Determine the (x, y) coordinate at the center of the cell enclosing the given text.  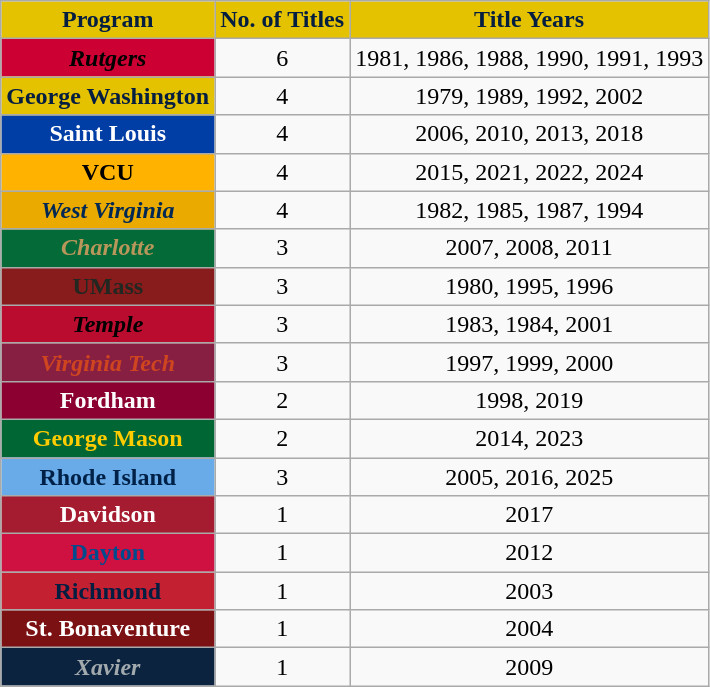
2014, 2023 (530, 438)
UMass (108, 286)
1979, 1989, 1992, 2002 (530, 96)
Davidson (108, 515)
1983, 1984, 2001 (530, 324)
Rhode Island (108, 477)
2006, 2010, 2013, 2018 (530, 134)
2012 (530, 553)
2005, 2016, 2025 (530, 477)
Program (108, 20)
1998, 2019 (530, 400)
1982, 1985, 1987, 1994 (530, 210)
Saint Louis (108, 134)
2015, 2021, 2022, 2024 (530, 172)
2004 (530, 629)
Virginia Tech (108, 362)
2007, 2008, 2011 (530, 248)
1980, 1995, 1996 (530, 286)
Charlotte (108, 248)
Dayton (108, 553)
2009 (530, 667)
Xavier (108, 667)
6 (282, 58)
Temple (108, 324)
2003 (530, 591)
2017 (530, 515)
Richmond (108, 591)
1997, 1999, 2000 (530, 362)
George Mason (108, 438)
St. Bonaventure (108, 629)
Fordham (108, 400)
George Washington (108, 96)
West Virginia (108, 210)
VCU (108, 172)
1981, 1986, 1988, 1990, 1991, 1993 (530, 58)
Title Years (530, 20)
Rutgers (108, 58)
No. of Titles (282, 20)
